Return the (X, Y) coordinate for the center point of the cell that contains the specified text.  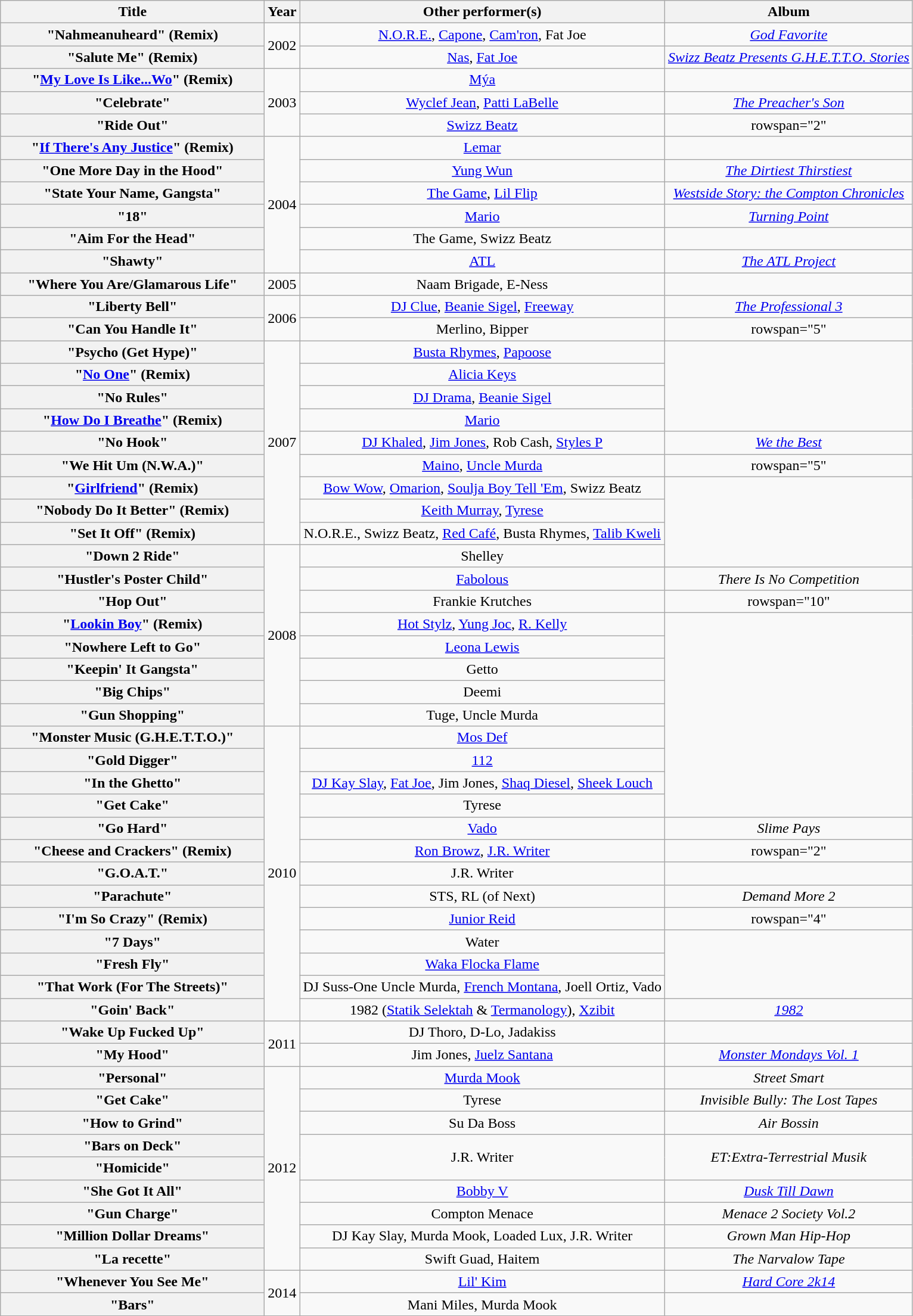
Westside Story: the Compton Chronicles (788, 193)
Leona Lewis (483, 646)
"Aim For the Head" (132, 238)
"18" (132, 216)
ATL (483, 261)
There Is No Competition (788, 578)
"Nobody Do It Better" (Remix) (132, 511)
Dusk Till Dawn (788, 1191)
"If There's Any Justice" (Remix) (132, 148)
2008 (282, 635)
"Down 2 Ride" (132, 556)
"In the Ghetto" (132, 783)
"How Do I Breathe" (Remix) (132, 420)
"7 Days" (132, 941)
"State Your Name, Gangsta" (132, 193)
N.O.R.E., Swizz Beatz, Red Café, Busta Rhymes, Talib Kweli (483, 533)
"Salute Me" (Remix) (132, 57)
Shelley (483, 556)
Bobby V (483, 1191)
"Monster Music (G.H.E.T.T.O.)" (132, 738)
DJ Kay Slay, Murda Mook, Loaded Lux, J.R. Writer (483, 1236)
DJ Khaled, Jim Jones, Rob Cash, Styles P (483, 443)
"Bars on Deck" (132, 1146)
Wyclef Jean, Patti LaBelle (483, 102)
Other performer(s) (483, 12)
Junior Reid (483, 919)
Menace 2 Society Vol.2 (788, 1214)
Maino, Uncle Murda (483, 465)
Frankie Krutches (483, 601)
"Nowhere Left to Go" (132, 646)
Bow Wow, Omarion, Soulja Boy Tell 'Em, Swizz Beatz (483, 488)
The Professional 3 (788, 307)
Merlino, Bipper (483, 329)
God Favorite (788, 35)
Busta Rhymes, Papoose (483, 352)
Keith Murray, Tyrese (483, 511)
2007 (282, 443)
Murda Mook (483, 1078)
"We Hit Um (N.W.A.)" (132, 465)
STS, RL (of Next) (483, 896)
"Personal" (132, 1078)
"Go Hard" (132, 828)
DJ Suss-One Uncle Murda, French Montana, Joell Ortiz, Vado (483, 987)
Album (788, 12)
2010 (282, 873)
N.O.R.E., Capone, Cam'ron, Fat Joe (483, 35)
"Shawty" (132, 261)
The ATL Project (788, 261)
"Gun Shopping" (132, 715)
Compton Menace (483, 1214)
"G.O.A.T." (132, 873)
The Game, Lil Flip (483, 193)
Water (483, 941)
"She Got It All" (132, 1191)
2003 (282, 102)
Jim Jones, Juelz Santana (483, 1055)
The Narvalow Tape (788, 1259)
"Gold Digger" (132, 760)
"Keepin' It Gangsta" (132, 670)
Tuge, Uncle Murda (483, 715)
Hard Core 2k14 (788, 1281)
The Game, Swizz Beatz (483, 238)
"Wake Up Fucked Up" (132, 1032)
2002 (282, 46)
"How to Grind" (132, 1123)
Hot Stylz, Yung Joc, R. Kelly (483, 624)
"Celebrate" (132, 102)
"Big Chips" (132, 692)
"Hustler's Poster Child" (132, 578)
"No Rules" (132, 397)
"No One" (Remix) (132, 375)
"Parachute" (132, 896)
"No Hook" (132, 443)
Mani Miles, Murda Mook (483, 1304)
Mýa (483, 80)
"Gun Charge" (132, 1214)
DJ Kay Slay, Fat Joe, Jim Jones, Shaq Diesel, Sheek Louch (483, 783)
Nas, Fat Joe (483, 57)
Ron Browz, J.R. Writer (483, 851)
2004 (282, 204)
"Bars" (132, 1304)
Fabolous (483, 578)
Grown Man Hip-Hop (788, 1236)
Demand More 2 (788, 896)
"Whenever You See Me" (132, 1281)
Swizz Beatz Presents G.H.E.T.T.O. Stories (788, 57)
"That Work (For The Streets)" (132, 987)
"Ride Out" (132, 125)
rowspan="10" (788, 601)
"Girlfriend" (Remix) (132, 488)
Su Da Boss (483, 1123)
"Fresh Fly" (132, 964)
Air Bossin (788, 1123)
"Million Dollar Dreams" (132, 1236)
"Can You Handle It" (132, 329)
Year (282, 12)
Alicia Keys (483, 375)
2012 (282, 1169)
Lil' Kim (483, 1281)
Waka Flocka Flame (483, 964)
Invisible Bully: The Lost Tapes (788, 1100)
The Preacher's Son (788, 102)
The Dirtiest Thirstiest (788, 170)
Lemar (483, 148)
DJ Drama, Beanie Sigel (483, 397)
Title (132, 12)
"La recette" (132, 1259)
Getto (483, 670)
"Set It Off" (Remix) (132, 533)
DJ Clue, Beanie Sigel, Freeway (483, 307)
2011 (282, 1044)
Slime Pays (788, 828)
"Hop Out" (132, 601)
"I'm So Crazy" (Remix) (132, 919)
Turning Point (788, 216)
"Lookin Boy" (Remix) (132, 624)
"Goin' Back" (132, 1010)
Naam Brigade, E-Ness (483, 284)
"My Hood" (132, 1055)
"My Love Is Like...Wo" (Remix) (132, 80)
"One More Day in the Hood" (132, 170)
Monster Mondays Vol. 1 (788, 1055)
Mos Def (483, 738)
rowspan="4" (788, 919)
1982 (Statik Selektah & Termanology), Xzibit (483, 1010)
112 (483, 760)
2005 (282, 284)
Swizz Beatz (483, 125)
DJ Thoro, D-Lo, Jadakiss (483, 1032)
1982 (788, 1010)
Deemi (483, 692)
"Liberty Bell" (132, 307)
"Psycho (Get Hype)" (132, 352)
Yung Wun (483, 170)
"Nahmeanuheard" (Remix) (132, 35)
2006 (282, 318)
We the Best (788, 443)
Vado (483, 828)
"Homicide" (132, 1168)
Street Smart (788, 1078)
"Cheese and Crackers" (Remix) (132, 851)
Swift Guad, Haitem (483, 1259)
2014 (282, 1293)
ET:Extra-Terrestrial Musik (788, 1157)
"Where You Are/Glamarous Life" (132, 284)
